Pinpoint the cell where the given text exists, returning its (X, Y) midpoint coordinate. 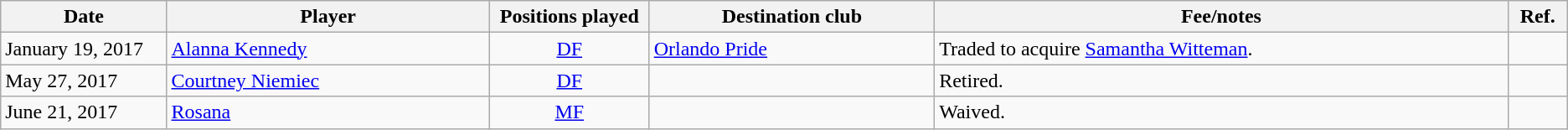
May 27, 2017 (84, 81)
Ref. (1538, 17)
Date (84, 17)
Orlando Pride (792, 49)
Player (328, 17)
January 19, 2017 (84, 49)
Retired. (1221, 81)
MF (570, 112)
June 21, 2017 (84, 112)
Rosana (328, 112)
Destination club (792, 17)
Traded to acquire Samantha Witteman. (1221, 49)
Fee/notes (1221, 17)
Courtney Niemiec (328, 81)
Waived. (1221, 112)
Alanna Kennedy (328, 49)
Positions played (570, 17)
